For the text-containing cell, return its midpoint in [x, y] coordinate format. 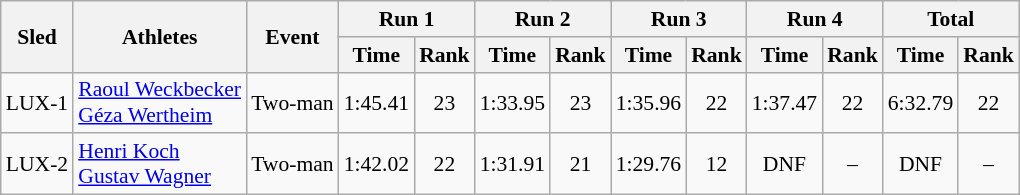
Athletes [160, 36]
LUX-1 [37, 102]
Event [292, 36]
6:32.79 [920, 102]
12 [716, 164]
Run 2 [543, 19]
Henri KochGustav Wagner [160, 164]
LUX-2 [37, 164]
Sled [37, 36]
1:42.02 [376, 164]
Raoul WeckbeckerGéza Wertheim [160, 102]
Total [951, 19]
1:37.47 [784, 102]
Run 4 [815, 19]
1:33.95 [512, 102]
21 [580, 164]
1:31.91 [512, 164]
Run 3 [679, 19]
Run 1 [407, 19]
1:35.96 [648, 102]
1:45.41 [376, 102]
1:29.76 [648, 164]
